Find where the given text appears and provide that cell's center as (x, y) coordinate. 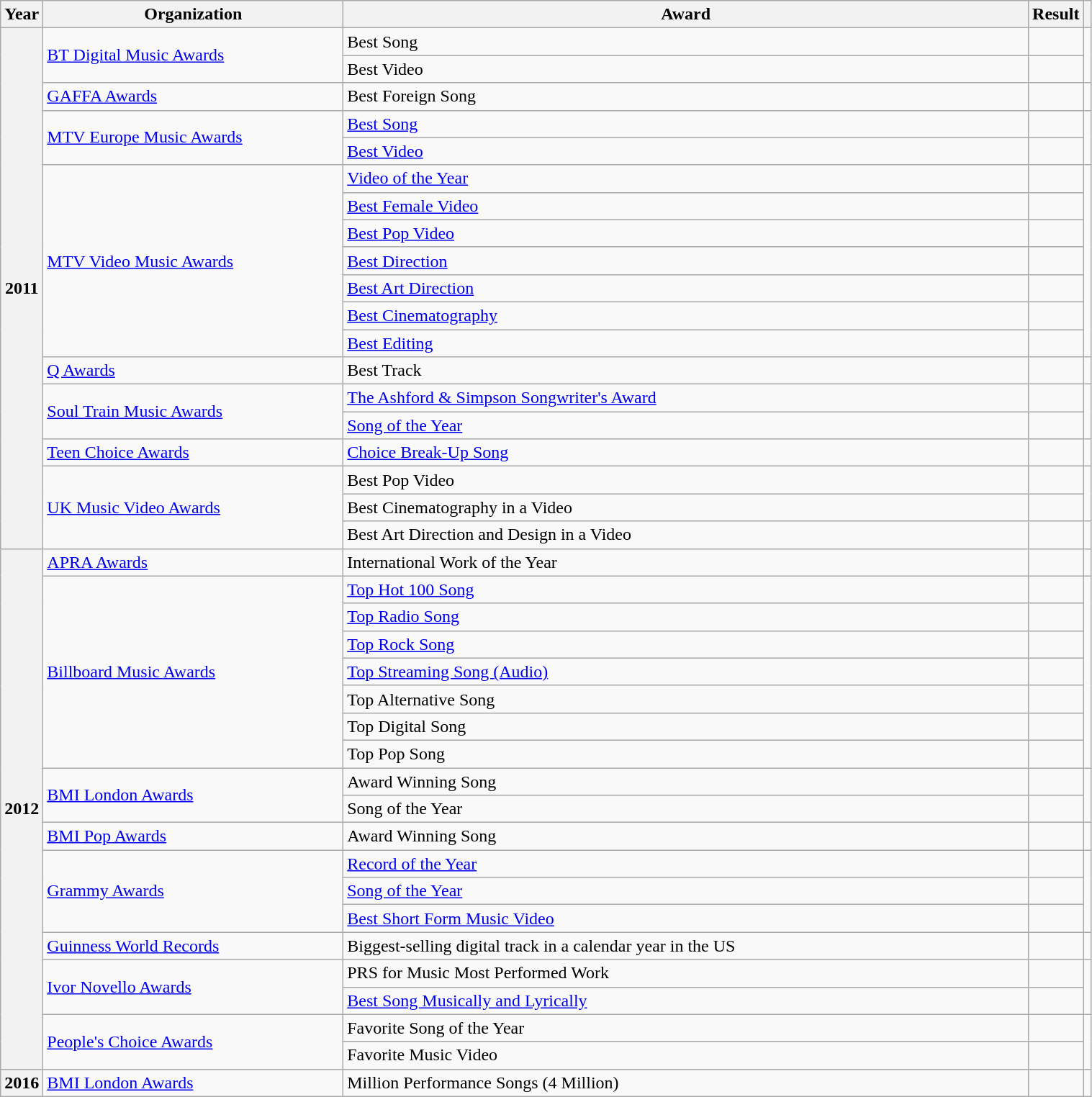
Biggest-selling digital track in a calendar year in the US (686, 946)
Best Editing (686, 343)
Ivor Novello Awards (193, 987)
APRA Awards (193, 562)
Top Pop Song (686, 754)
Top Radio Song (686, 617)
Record of the Year (686, 864)
PRS for Music Most Performed Work (686, 973)
MTV Video Music Awards (193, 261)
Q Awards (193, 371)
Best Art Direction and Design in a Video (686, 535)
Best Female Video (686, 206)
Favorite Music Video (686, 1055)
MTV Europe Music Awards (193, 137)
BT Digital Music Awards (193, 55)
Best Foreign Song (686, 96)
Best Song Musically and Lyrically (686, 1001)
The Ashford & Simpson Songwriter's Award (686, 398)
Teen Choice Awards (193, 453)
Best Cinematography (686, 315)
Best Track (686, 371)
2012 (22, 809)
Best Art Direction (686, 288)
GAFFA Awards (193, 96)
Video of the Year (686, 179)
Guinness World Records (193, 946)
Choice Break-Up Song (686, 453)
Top Rock Song (686, 644)
2011 (22, 288)
International Work of the Year (686, 562)
BMI Pop Awards (193, 836)
Top Digital Song (686, 726)
Best Cinematography in a Video (686, 507)
Soul Train Music Awards (193, 412)
Best Direction (686, 261)
Top Hot 100 Song (686, 590)
Best Short Form Music Video (686, 918)
Year (22, 14)
Award (686, 14)
Top Streaming Song (Audio) (686, 672)
Top Alternative Song (686, 699)
Million Performance Songs (4 Million) (686, 1083)
Favorite Song of the Year (686, 1028)
2016 (22, 1083)
UK Music Video Awards (193, 507)
Organization (193, 14)
People's Choice Awards (193, 1042)
Result (1056, 14)
Billboard Music Awards (193, 672)
Grammy Awards (193, 891)
